Identify which cell holds the provided text, then report its (x, y) central coordinate. 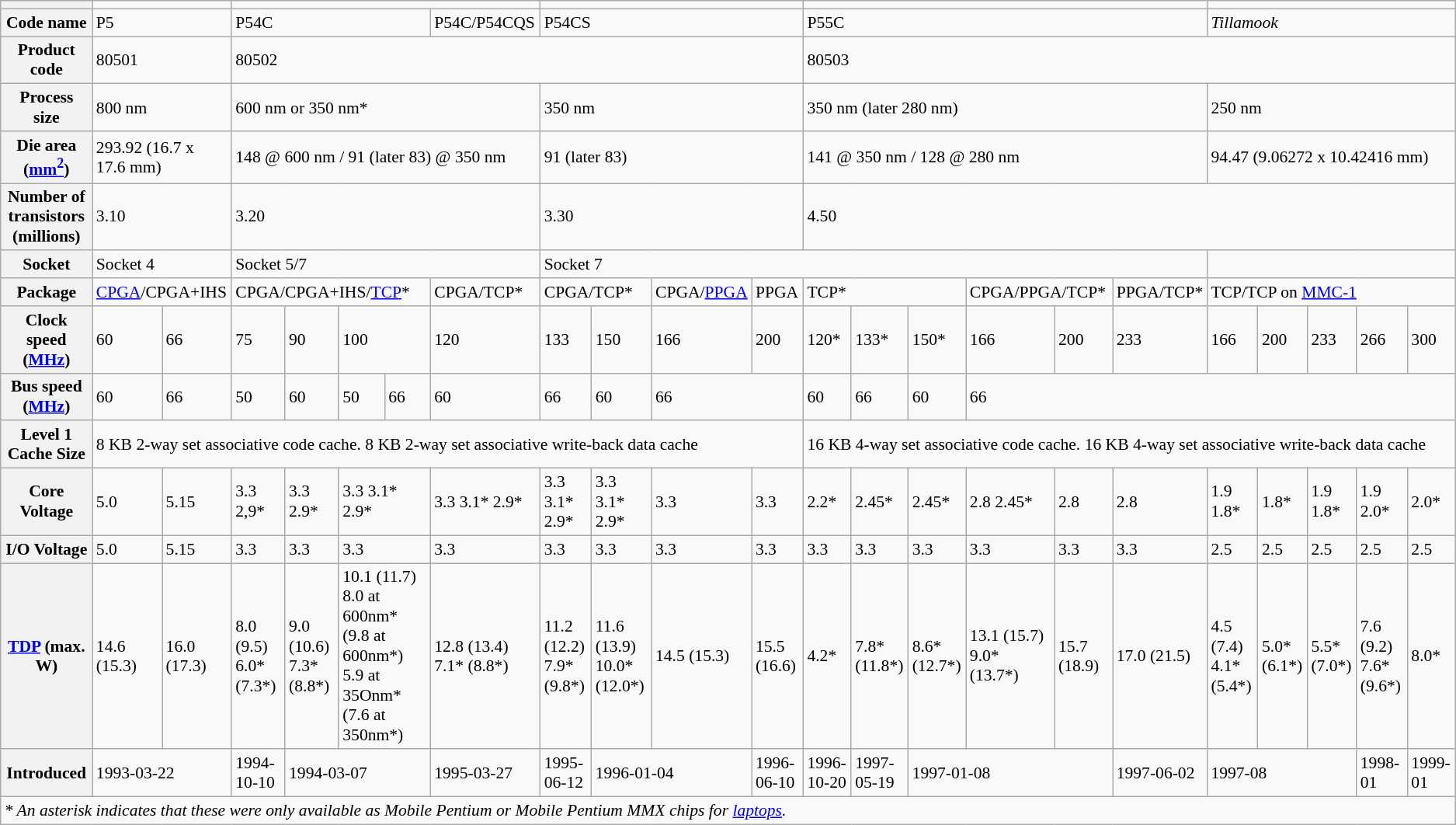
133* (879, 340)
800 nm (162, 107)
Die area (mm2) (47, 157)
PPGA/TCP* (1160, 292)
Introduced (47, 774)
1995-03-27 (485, 774)
Socket (47, 265)
P54C (331, 23)
120 (485, 340)
1994-03-07 (357, 774)
Socket 7 (874, 265)
16.0 (17.3) (197, 656)
1996-01-04 (672, 774)
I/O Voltage (47, 549)
Tillamook (1331, 23)
2.8 2.45* (1010, 502)
1995-06-12 (566, 774)
3.10 (162, 218)
4.50 (1129, 218)
Level 1 Cache Size (47, 444)
8.0* (1430, 656)
1997-05-19 (879, 774)
8 KB 2-way set associative code cache. 8 KB 2-way set associative write-back data cache (448, 444)
4.2* (827, 656)
CPGA/PPGA/TCP* (1039, 292)
5.0* (6.1*) (1283, 656)
1.8* (1283, 502)
3.20 (385, 218)
Clock speed (MHz) (47, 340)
266 (1382, 340)
TCP* (884, 292)
350 nm (later 280 nm) (1005, 107)
250 nm (1331, 107)
Process size (47, 107)
91 (later 83) (672, 157)
15.5 (16.6) (778, 656)
Package (47, 292)
75 (258, 340)
1997-01-08 (1011, 774)
CPGA/PPGA (702, 292)
3.3 2,9* (258, 502)
9.0 (10.6) 7.3* (8.8*) (312, 656)
120* (827, 340)
3.30 (672, 218)
TCP/TCP on MMC-1 (1331, 292)
293.92 (16.7 x 17.6 mm) (162, 157)
2.0* (1430, 502)
15.7 (18.9) (1084, 656)
80501 (162, 61)
1.9 2.0* (1382, 502)
CPGA/CPGA+IHS/TCP* (331, 292)
94.47 (9.06272 x 10.42416 mm) (1331, 157)
* An asterisk indicates that these were only available as Mobile Pentium or Mobile Pentium MMX chips for laptops. (728, 811)
8.6* (12.7*) (937, 656)
80503 (1129, 61)
90 (312, 340)
600 nm or 350 nm* (385, 107)
1996-06-10 (778, 774)
P54C/P54CQS (485, 23)
1999-01 (1430, 774)
300 (1430, 340)
5.5* (7.0*) (1331, 656)
141 @ 350 nm / 128 @ 280 nm (1005, 157)
Code name (47, 23)
150 (621, 340)
16 KB 4-way set associative code cache. 16 KB 4-way set associative write-back data cache (1129, 444)
133 (566, 340)
Socket 4 (162, 265)
350 nm (672, 107)
PPGA (778, 292)
150* (937, 340)
TDP (max. W) (47, 656)
1997-08 (1281, 774)
11.2 (12.2) 7.9* (9.8*) (566, 656)
P54CS (672, 23)
7.8* (11.8*) (879, 656)
10.1 (11.7) 8.0 at 600nm* (9.8 at 600nm*) 5.9 at 35Onm* (7.6 at 350nm*) (384, 656)
12.8 (13.4) 7.1* (8.8*) (485, 656)
2.2* (827, 502)
17.0 (21.5) (1160, 656)
Product code (47, 61)
13.1 (15.7) 9.0* (13.7*) (1010, 656)
100 (384, 340)
14.5 (15.3) (702, 656)
11.6 (13.9) 10.0* (12.0*) (621, 656)
Number of transistors (millions) (47, 218)
1998-01 (1382, 774)
1996-10-20 (827, 774)
Socket 5/7 (385, 265)
4.5 (7.4) 4.1* (5.4*) (1232, 656)
P5 (162, 23)
P55C (1005, 23)
1997-06-02 (1160, 774)
80502 (517, 61)
CPGA/CPGA+IHS (162, 292)
1994-10-10 (258, 774)
148 @ 600 nm / 91 (later 83) @ 350 nm (385, 157)
Bus speed (MHz) (47, 396)
7.6 (9.2) 7.6* (9.6*) (1382, 656)
14.6 (15.3) (127, 656)
8.0 (9.5) 6.0* (7.3*) (258, 656)
3.3 2.9* (312, 502)
1993-03-22 (162, 774)
Core Voltage (47, 502)
